For the text-containing cell, return its midpoint in [X, Y] coordinate format. 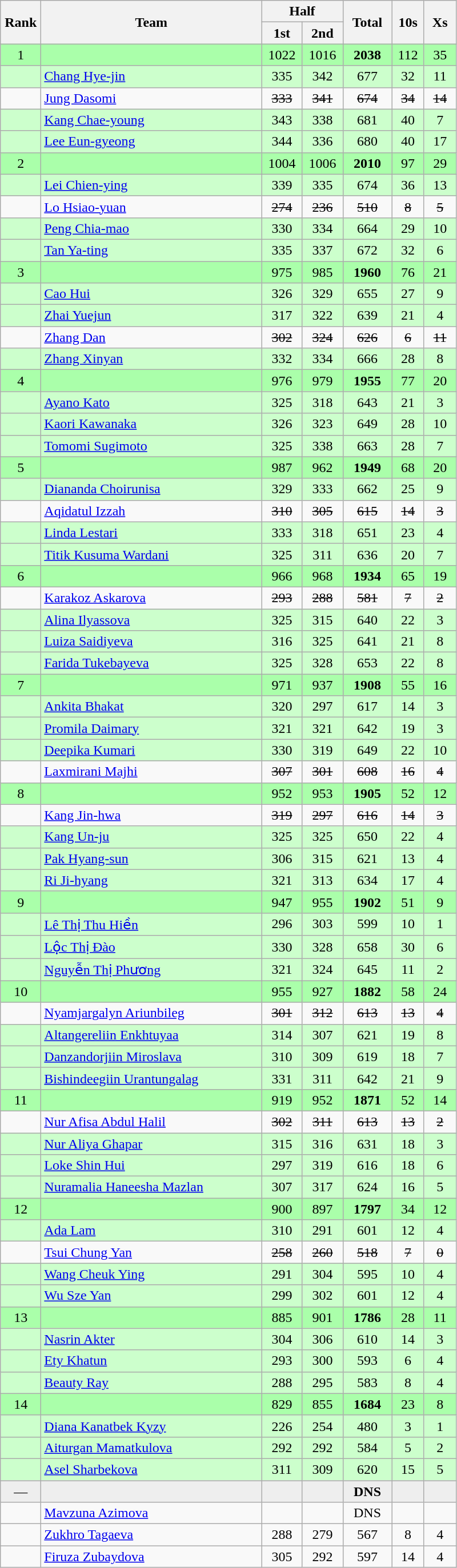
1016 [322, 55]
Rank [21, 22]
1871 [367, 1100]
1960 [367, 272]
Jung Dasomi [151, 98]
645 [367, 969]
24 [440, 991]
1797 [367, 1209]
655 [367, 294]
260 [322, 1252]
608 [367, 772]
Karakoz Askarova [151, 598]
25 [408, 489]
254 [322, 1426]
Altangereliin Enkhtuyaa [151, 1035]
1905 [367, 793]
68 [408, 467]
641 [367, 642]
337 [322, 250]
885 [282, 1317]
581 [367, 598]
279 [322, 1535]
680 [367, 142]
Mavzuna Azimova [151, 1513]
901 [322, 1317]
Kang Un-ju [151, 837]
1004 [282, 163]
Laxmirani Majhi [151, 772]
Nuramalia Haneesha Mazlan [151, 1187]
323 [322, 424]
Zhang Dan [151, 337]
Chang Hye-jin [151, 76]
320 [282, 707]
Asel Sharbekova [151, 1469]
Nasrin Akter [151, 1339]
597 [367, 1557]
664 [367, 228]
Promila Daimary [151, 728]
624 [367, 1187]
829 [282, 1404]
343 [282, 120]
1955 [367, 381]
Lei Chien-ying [151, 185]
Xs [440, 22]
897 [322, 1209]
Zhang Xinyan [151, 359]
599 [367, 924]
Half [302, 11]
55 [408, 685]
Ankita Bhakat [151, 707]
Zhai Yuejun [151, 316]
Kaori Kawanaka [151, 424]
339 [282, 185]
2010 [367, 163]
634 [367, 880]
Farida Tukebayeva [151, 663]
631 [367, 1143]
651 [367, 533]
299 [282, 1296]
30 [408, 947]
480 [367, 1426]
Alina Ilyassova [151, 619]
1006 [322, 163]
295 [322, 1382]
518 [367, 1252]
35 [440, 55]
636 [367, 554]
610 [367, 1339]
Nur Aliya Ghapar [151, 1143]
Wu Sze Yan [151, 1296]
Ada Lam [151, 1231]
1786 [367, 1317]
Lee Eun-gyeong [151, 142]
331 [282, 1078]
274 [282, 207]
Beauty Ray [151, 1382]
Diana Kanatbek Kyzy [151, 1426]
658 [367, 947]
296 [282, 924]
344 [282, 142]
919 [282, 1100]
593 [367, 1361]
Lộc Thị Đào [151, 947]
10s [408, 22]
617 [367, 707]
303 [322, 924]
662 [367, 489]
1882 [367, 991]
947 [282, 902]
Tomomi Sugimoto [151, 446]
666 [367, 359]
620 [367, 1469]
1949 [367, 467]
341 [322, 98]
643 [367, 402]
1902 [367, 902]
971 [282, 685]
615 [367, 511]
639 [367, 316]
Lo Hsiao-yuan [151, 207]
Total [367, 22]
226 [282, 1426]
595 [367, 1274]
Tsui Chung Yan [151, 1252]
Pak Hyang-sun [151, 858]
313 [322, 880]
Ri Ji-hyang [151, 880]
927 [322, 991]
27 [408, 294]
677 [367, 76]
Linda Lestari [151, 533]
Nyamjargalyn Ariunbileg [151, 1013]
Zukhro Tagaeva [151, 1535]
236 [322, 207]
Luiza Saidiyeva [151, 642]
97 [408, 163]
Bishindeegiin Urantungalag [151, 1078]
626 [367, 337]
1684 [367, 1404]
640 [367, 619]
663 [367, 446]
Firuza Zubaydova [151, 1557]
1st [282, 33]
Nur Afisa Abdul Halil [151, 1122]
112 [408, 55]
300 [322, 1361]
1022 [282, 55]
Kang Chae-young [151, 120]
258 [282, 1252]
Ety Khatun [151, 1361]
985 [322, 272]
962 [322, 467]
2038 [367, 55]
Ayano Kato [151, 402]
51 [408, 902]
Aiturgan Mamatkulova [151, 1448]
567 [367, 1535]
332 [282, 359]
Nguyễn Thị Phương [151, 969]
1934 [367, 576]
76 [408, 272]
Loke Shin Hui [151, 1166]
619 [367, 1057]
979 [322, 381]
510 [367, 207]
Kang Jin-hwa [151, 815]
937 [322, 685]
976 [282, 381]
65 [408, 576]
15 [408, 1469]
58 [408, 991]
583 [367, 1382]
1908 [367, 685]
650 [367, 837]
Wang Cheuk Ying [151, 1274]
Team [151, 22]
Titik Kusuma Wardani [151, 554]
36 [408, 185]
966 [282, 576]
968 [322, 576]
77 [408, 381]
2nd [322, 33]
322 [322, 316]
0 [440, 1252]
Aqidatul Izzah [151, 511]
Danzandorjiin Miroslava [151, 1057]
Diananda Choirunisa [151, 489]
Peng Chia-mao [151, 228]
342 [322, 76]
681 [367, 120]
314 [282, 1035]
Lê Thị Thu Hiền [151, 924]
312 [322, 1013]
Deepika Kumari [151, 750]
900 [282, 1209]
975 [282, 272]
— [21, 1492]
953 [322, 793]
Tan Ya-ting [151, 250]
987 [282, 467]
584 [367, 1448]
Cao Hui [151, 294]
336 [322, 142]
855 [322, 1404]
653 [367, 663]
672 [367, 250]
